Identify which cell holds the provided text, then report its (X, Y) central coordinate. 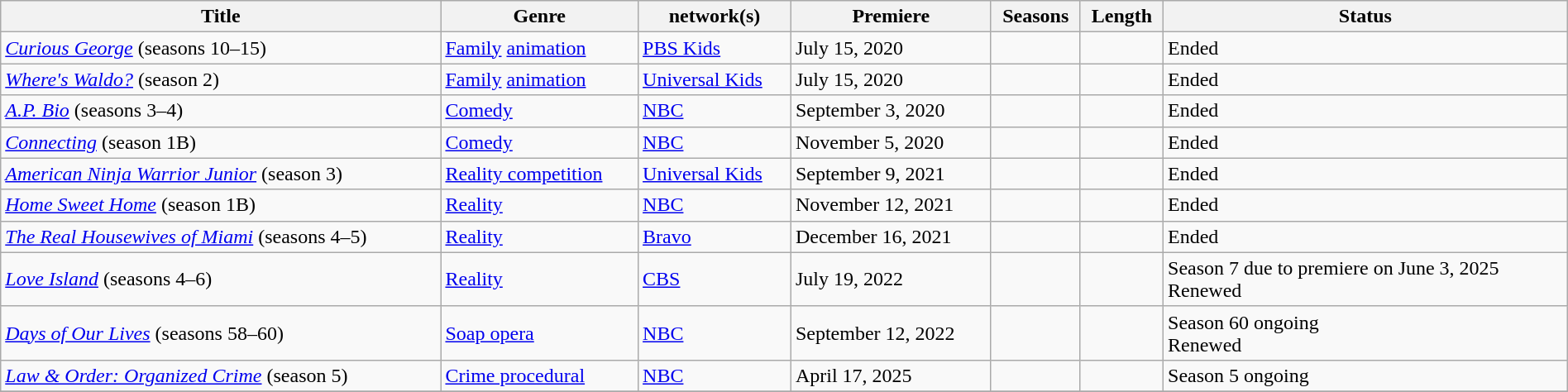
September 9, 2021 (891, 174)
Where's Waldo? (season 2) (221, 79)
September 12, 2022 (891, 332)
Soap opera (539, 332)
Home Sweet Home (season 1B) (221, 205)
network(s) (715, 17)
Season 7 due to premiere on June 3, 2025Renewed (1366, 280)
November 12, 2021 (891, 205)
American Ninja Warrior Junior (season 3) (221, 174)
Status (1366, 17)
Genre (539, 17)
Premiere (891, 17)
The Real Housewives of Miami (seasons 4–5) (221, 237)
Reality competition (539, 174)
Seasons (1035, 17)
Days of Our Lives (seasons 58–60) (221, 332)
Bravo (715, 237)
September 3, 2020 (891, 111)
Law & Order: Organized Crime (season 5) (221, 375)
Season 5 ongoing (1366, 375)
Curious George (seasons 10–15) (221, 48)
Connecting (season 1B) (221, 142)
July 19, 2022 (891, 280)
Love Island (seasons 4–6) (221, 280)
A.P. Bio (seasons 3–4) (221, 111)
Season 60 ongoingRenewed (1366, 332)
CBS (715, 280)
November 5, 2020 (891, 142)
Length (1121, 17)
December 16, 2021 (891, 237)
Crime procedural (539, 375)
PBS Kids (715, 48)
April 17, 2025 (891, 375)
Title (221, 17)
